Provide the (X, Y) coordinate of the cell's center where the given text is located.  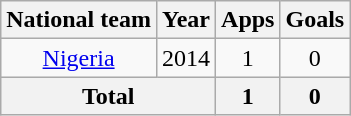
Total (108, 96)
Goals (315, 20)
Apps (248, 20)
National team (79, 20)
Year (186, 20)
2014 (186, 58)
Nigeria (79, 58)
